Pinpoint the cell where the given text exists, returning its (x, y) midpoint coordinate. 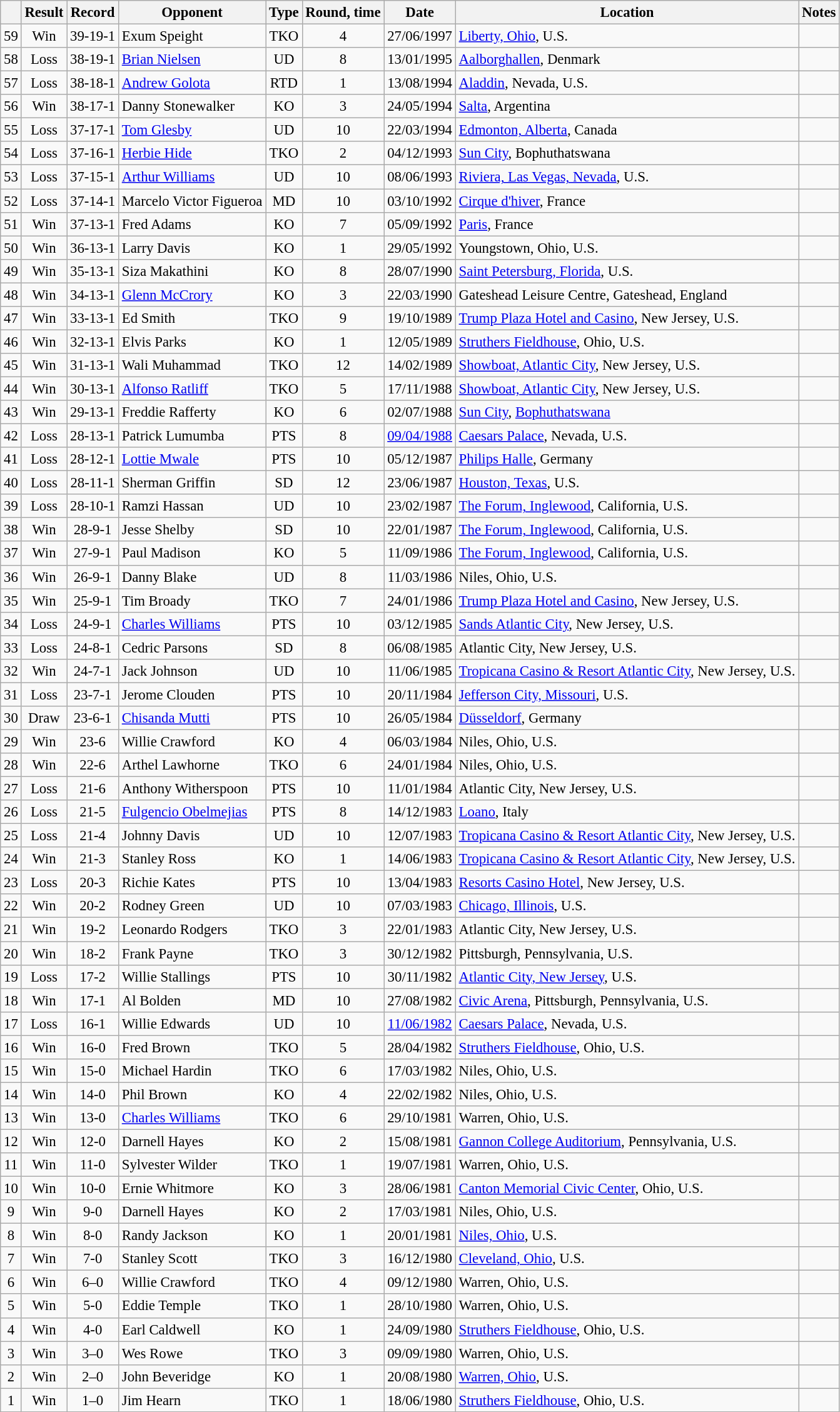
17/11/1988 (420, 389)
35 (11, 601)
Fred Adams (191, 224)
16/12/1980 (420, 1259)
20/11/1984 (420, 694)
Siza Makathini (191, 271)
11-0 (93, 1165)
16 (11, 1047)
6–0 (93, 1282)
Gannon College Auditorium, Pennsylvania, U.S. (627, 1141)
26/05/1984 (420, 718)
Jim Hearn (191, 1400)
18-2 (93, 953)
27/08/1982 (420, 1000)
37-13-1 (93, 224)
Earl Caldwell (191, 1329)
Cedric Parsons (191, 648)
Elvis Parks (191, 342)
28/06/1981 (420, 1189)
17 (11, 1023)
19/07/1981 (420, 1165)
12/07/1983 (420, 836)
09/12/1980 (420, 1282)
28-12-1 (93, 459)
24/05/1994 (420, 106)
30/12/1982 (420, 953)
17-2 (93, 977)
31-13-1 (93, 365)
Date (420, 13)
Phil Brown (191, 1094)
Aladdin, Nevada, U.S. (627, 83)
Paul Madison (191, 554)
23/02/1987 (420, 506)
50 (11, 248)
Record (93, 13)
18 (11, 1000)
Wes Rowe (191, 1353)
Tim Broady (191, 601)
15/08/1981 (420, 1141)
19 (11, 977)
Freddie Rafferty (191, 412)
47 (11, 318)
8-0 (93, 1236)
11/06/1985 (420, 671)
Herbie Hide (191, 153)
23-7-1 (93, 694)
33 (11, 648)
51 (11, 224)
Civic Arena, Pittsburgh, Pennsylvania, U.S. (627, 1000)
Alfonso Ratliff (191, 389)
22-6 (93, 765)
30/11/1982 (420, 977)
24-9-1 (93, 624)
Fulgencio Obelmejias (191, 812)
Larry Davis (191, 248)
37-15-1 (93, 177)
Düsseldorf, Germany (627, 718)
24-7-1 (93, 671)
Jefferson City, Missouri, U.S. (627, 694)
21 (11, 930)
Stanley Scott (191, 1259)
Arthel Lawhorne (191, 765)
42 (11, 436)
16-0 (93, 1047)
23/06/1987 (420, 483)
34-13-1 (93, 295)
12/05/1989 (420, 342)
38 (11, 530)
43 (11, 412)
Al Bolden (191, 1000)
48 (11, 295)
Eddie Temple (191, 1306)
29-13-1 (93, 412)
07/03/1983 (420, 907)
Ed Smith (191, 318)
Richie Kates (191, 883)
39-19-1 (93, 36)
26-9-1 (93, 577)
04/12/1993 (420, 153)
14/06/1983 (420, 859)
11 (11, 1165)
44 (11, 389)
Michael Hardin (191, 1071)
37-17-1 (93, 130)
34 (11, 624)
13 (11, 1118)
Chisanda Mutti (191, 718)
15 (11, 1071)
29/05/1992 (420, 248)
30-13-1 (93, 389)
21-3 (93, 859)
08/06/1993 (420, 177)
Anthony Witherspoon (191, 789)
25-9-1 (93, 601)
Wali Muhammad (191, 365)
Andrew Golota (191, 83)
09/04/1988 (420, 436)
02/07/1988 (420, 412)
19-2 (93, 930)
38-19-1 (93, 59)
3–0 (93, 1353)
05/12/1987 (420, 459)
28-13-1 (93, 436)
20/01/1981 (420, 1236)
36 (11, 577)
21-6 (93, 789)
Frank Payne (191, 953)
28-11-1 (93, 483)
28/04/1982 (420, 1047)
2–0 (93, 1376)
45 (11, 365)
11/01/1984 (420, 789)
37-16-1 (93, 153)
32-13-1 (93, 342)
28/07/1990 (420, 271)
Result (44, 13)
52 (11, 201)
Randy Jackson (191, 1236)
20 (11, 953)
11/09/1986 (420, 554)
Glenn McCrory (191, 295)
28-10-1 (93, 506)
Round, time (343, 13)
20-3 (93, 883)
40 (11, 483)
Lottie Mwale (191, 459)
24 (11, 859)
18/06/1980 (420, 1400)
4-0 (93, 1329)
06/03/1984 (420, 741)
Cleveland, Ohio, U.S. (627, 1259)
Sands Atlantic City, New Jersey, U.S. (627, 624)
Pittsburgh, Pennsylvania, U.S. (627, 953)
Chicago, Illinois, U.S. (627, 907)
22 (11, 907)
09/09/1980 (420, 1353)
23-6-1 (93, 718)
Type (284, 13)
1–0 (93, 1400)
38-18-1 (93, 83)
Sylvester Wilder (191, 1165)
14 (11, 1094)
19/10/1989 (420, 318)
Paris, France (627, 224)
13-0 (93, 1118)
17/03/1982 (420, 1071)
Rodney Green (191, 907)
Sherman Griffin (191, 483)
23-6 (93, 741)
5-0 (93, 1306)
55 (11, 130)
21-4 (93, 836)
28-9-1 (93, 530)
Brian Nielsen (191, 59)
11/03/1986 (420, 577)
36-13-1 (93, 248)
27-9-1 (93, 554)
Johnny Davis (191, 836)
54 (11, 153)
27 (11, 789)
22/03/1990 (420, 295)
46 (11, 342)
29 (11, 741)
28 (11, 765)
29/10/1981 (420, 1118)
25 (11, 836)
7-0 (93, 1259)
28/10/1980 (420, 1306)
32 (11, 671)
24-8-1 (93, 648)
Exum Speight (191, 36)
13/04/1983 (420, 883)
23 (11, 883)
Marcelo Victor Figueroa (191, 201)
31 (11, 694)
57 (11, 83)
24/01/1986 (420, 601)
11/06/1982 (420, 1023)
Notes (819, 13)
Loano, Italy (627, 812)
17-1 (93, 1000)
Opponent (191, 13)
Ernie Whitmore (191, 1189)
9-0 (93, 1212)
Riviera, Las Vegas, Nevada, U.S. (627, 177)
20/08/1980 (420, 1376)
Fred Brown (191, 1047)
15-0 (93, 1071)
14/12/1983 (420, 812)
Leonardo Rodgers (191, 930)
26 (11, 812)
Patrick Lumumba (191, 436)
Youngstown, Ohio, U.S. (627, 248)
Danny Blake (191, 577)
Danny Stonewalker (191, 106)
Resorts Casino Hotel, New Jersey, U.S. (627, 883)
38-17-1 (93, 106)
24/01/1984 (420, 765)
13/01/1995 (420, 59)
Salta, Argentina (627, 106)
53 (11, 177)
21-5 (93, 812)
Aalborghallen, Denmark (627, 59)
Gateshead Leisure Centre, Gateshead, England (627, 295)
17/03/1981 (420, 1212)
Philips Halle, Germany (627, 459)
39 (11, 506)
59 (11, 36)
John Beveridge (191, 1376)
Liberty, Ohio, U.S. (627, 36)
37-14-1 (93, 201)
05/09/1992 (420, 224)
Tom Glesby (191, 130)
49 (11, 271)
Saint Petersburg, Florida, U.S. (627, 271)
Jesse Shelby (191, 530)
Draw (44, 718)
16-1 (93, 1023)
12-0 (93, 1141)
14/02/1989 (420, 365)
Cirque d'hiver, France (627, 201)
Stanley Ross (191, 859)
27/06/1997 (420, 36)
Canton Memorial Civic Center, Ohio, U.S. (627, 1189)
10-0 (93, 1189)
Houston, Texas, U.S. (627, 483)
Jack Johnson (191, 671)
22/01/1983 (420, 930)
56 (11, 106)
Willie Edwards (191, 1023)
03/12/1985 (420, 624)
13/08/1994 (420, 83)
22/02/1982 (420, 1094)
22/03/1994 (420, 130)
Ramzi Hassan (191, 506)
Location (627, 13)
14-0 (93, 1094)
41 (11, 459)
06/08/1985 (420, 648)
24/09/1980 (420, 1329)
20-2 (93, 907)
33-13-1 (93, 318)
30 (11, 718)
37 (11, 554)
58 (11, 59)
Edmonton, Alberta, Canada (627, 130)
35-13-1 (93, 271)
03/10/1992 (420, 201)
22/01/1987 (420, 530)
Willie Stallings (191, 977)
Arthur Williams (191, 177)
Jerome Clouden (191, 694)
RTD (284, 83)
